Search for the cell housing the specified text and yield its (X, Y) center coordinate. 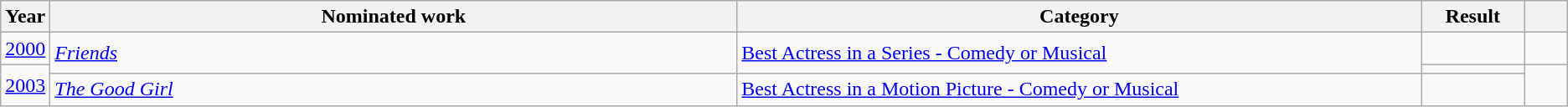
Best Actress in a Motion Picture - Comedy or Musical (1079, 89)
Best Actress in a Series - Comedy or Musical (1079, 53)
2000 (25, 48)
Friends (394, 53)
2003 (25, 85)
Result (1473, 17)
Category (1079, 17)
Year (25, 17)
Nominated work (394, 17)
The Good Girl (394, 89)
